Output the [x, y] coordinate of the center of the cell containing the given text.  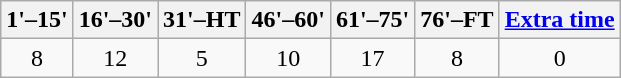
17 [372, 58]
10 [288, 58]
1'–15' [37, 20]
16'–30' [115, 20]
12 [115, 58]
31'–HT [202, 20]
46'–60' [288, 20]
0 [560, 58]
76'–FT [457, 20]
61'–75' [372, 20]
5 [202, 58]
Extra time [560, 20]
